Identify which cell holds the provided text, then report its (X, Y) central coordinate. 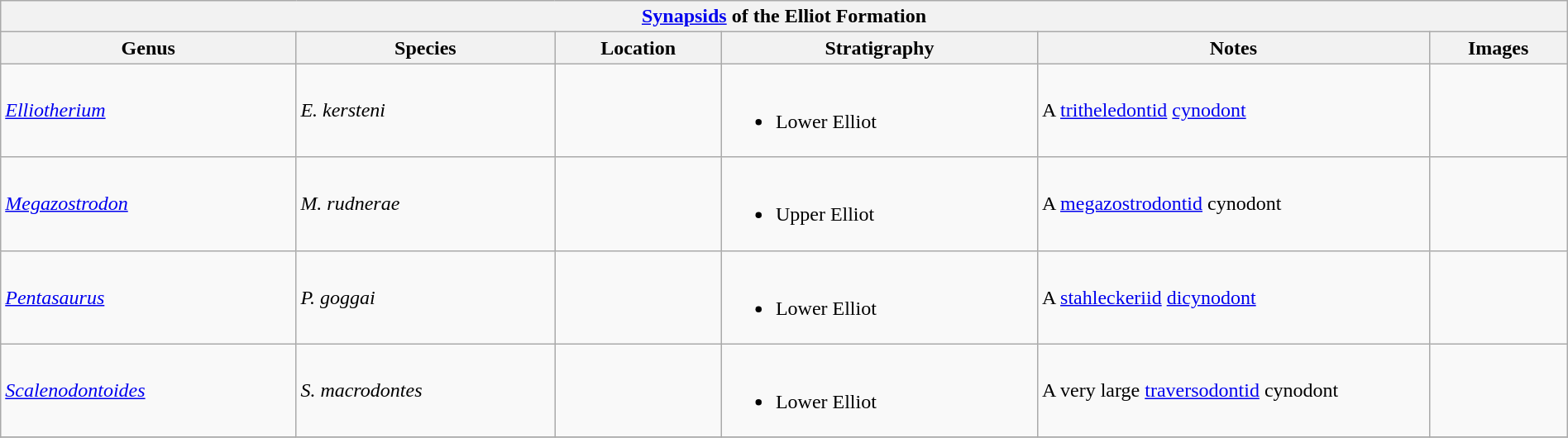
Synapsids of the Elliot Formation (784, 17)
Megazostrodon (149, 203)
A very large traversodontid cynodont (1234, 390)
E. kersteni (425, 111)
M. rudnerae (425, 203)
Images (1499, 48)
Location (638, 48)
A megazostrodontid cynodont (1234, 203)
Species (425, 48)
Upper Elliot (879, 203)
Elliotherium (149, 111)
Pentasaurus (149, 298)
Notes (1234, 48)
A tritheledontid cynodont (1234, 111)
Genus (149, 48)
Stratigraphy (879, 48)
Scalenodontoides (149, 390)
A stahleckeriid dicynodont (1234, 298)
P. goggai (425, 298)
S. macrodontes (425, 390)
